Extract the (x, y) coordinate from the center of the cell holding the provided text.  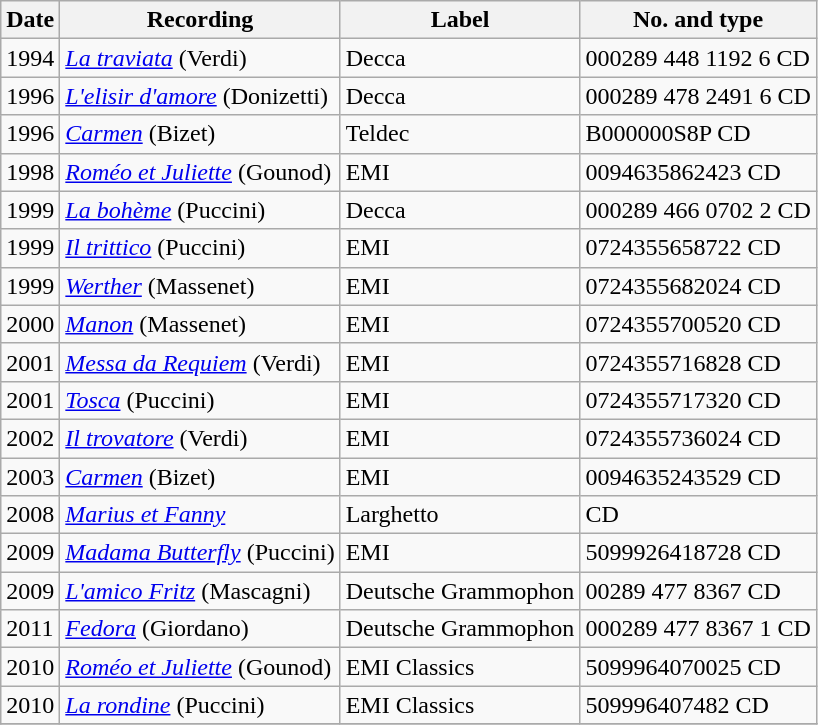
1998 (30, 172)
L'elisir d'amore (Donizetti) (200, 96)
L'amico Fritz (Mascagni) (200, 591)
000289 448 1192 6 CD (698, 58)
000289 477 8367 1 CD (698, 629)
509996407482 CD (698, 705)
Date (30, 20)
Fedora (Giordano) (200, 629)
1994 (30, 58)
Madama Butterfly (Puccini) (200, 553)
La bohème (Puccini) (200, 210)
0094635243529 CD (698, 477)
0724355716828 CD (698, 362)
000289 466 0702 2 CD (698, 210)
0724355700520 CD (698, 324)
2003 (30, 477)
Il trittico (Puccini) (200, 248)
Werther (Massenet) (200, 286)
Larghetto (460, 515)
0724355658722 CD (698, 248)
La rondine (Puccini) (200, 705)
0094635862423 CD (698, 172)
B000000S8P CD (698, 134)
2011 (30, 629)
Il trovatore (Verdi) (200, 438)
000289 478 2491 6 CD (698, 96)
Marius et Fanny (200, 515)
Tosca (Puccini) (200, 400)
5099964070025 CD (698, 667)
2000 (30, 324)
2008 (30, 515)
2002 (30, 438)
0724355717320 CD (698, 400)
00289 477 8367 CD (698, 591)
5099926418728 CD (698, 553)
Label (460, 20)
Recording (200, 20)
Manon (Massenet) (200, 324)
Teldec (460, 134)
No. and type (698, 20)
Messa da Requiem (Verdi) (200, 362)
0724355736024 CD (698, 438)
0724355682024 CD (698, 286)
La traviata (Verdi) (200, 58)
CD (698, 515)
